Provide the (x, y) coordinate of the cell's center where the given text is located.  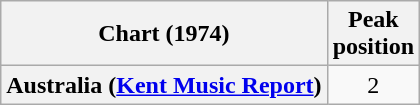
Chart (1974) (164, 34)
Peakposition (373, 34)
2 (373, 85)
Australia (Kent Music Report) (164, 85)
